Find where the given text appears and provide that cell's center as [x, y] coordinate. 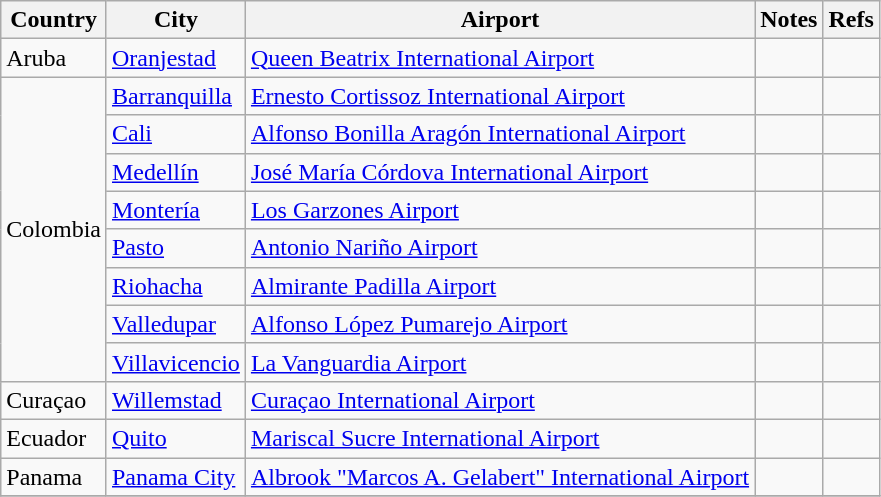
Almirante Padilla Airport [500, 286]
Pasto [176, 248]
Los Garzones Airport [500, 210]
Curaçao International Airport [500, 400]
La Vanguardia Airport [500, 362]
City [176, 20]
Airport [500, 20]
Notes [789, 20]
Montería [176, 210]
Ernesto Cortissoz International Airport [500, 96]
Ecuador [54, 438]
Albrook "Marcos A. Gelabert" International Airport [500, 477]
Alfonso Bonilla Aragón International Airport [500, 134]
Panama City [176, 477]
Queen Beatrix International Airport [500, 58]
Riohacha [176, 286]
Valledupar [176, 324]
José María Córdova International Airport [500, 172]
Curaçao [54, 400]
Villavicencio [176, 362]
Barranquilla [176, 96]
Refs [851, 20]
Aruba [54, 58]
Willemstad [176, 400]
Mariscal Sucre International Airport [500, 438]
Cali [176, 134]
Alfonso López Pumarejo Airport [500, 324]
Colombia [54, 229]
Oranjestad [176, 58]
Medellín [176, 172]
Quito [176, 438]
Antonio Nariño Airport [500, 248]
Country [54, 20]
Panama [54, 477]
